Identify which cell holds the provided text, then report its (X, Y) central coordinate. 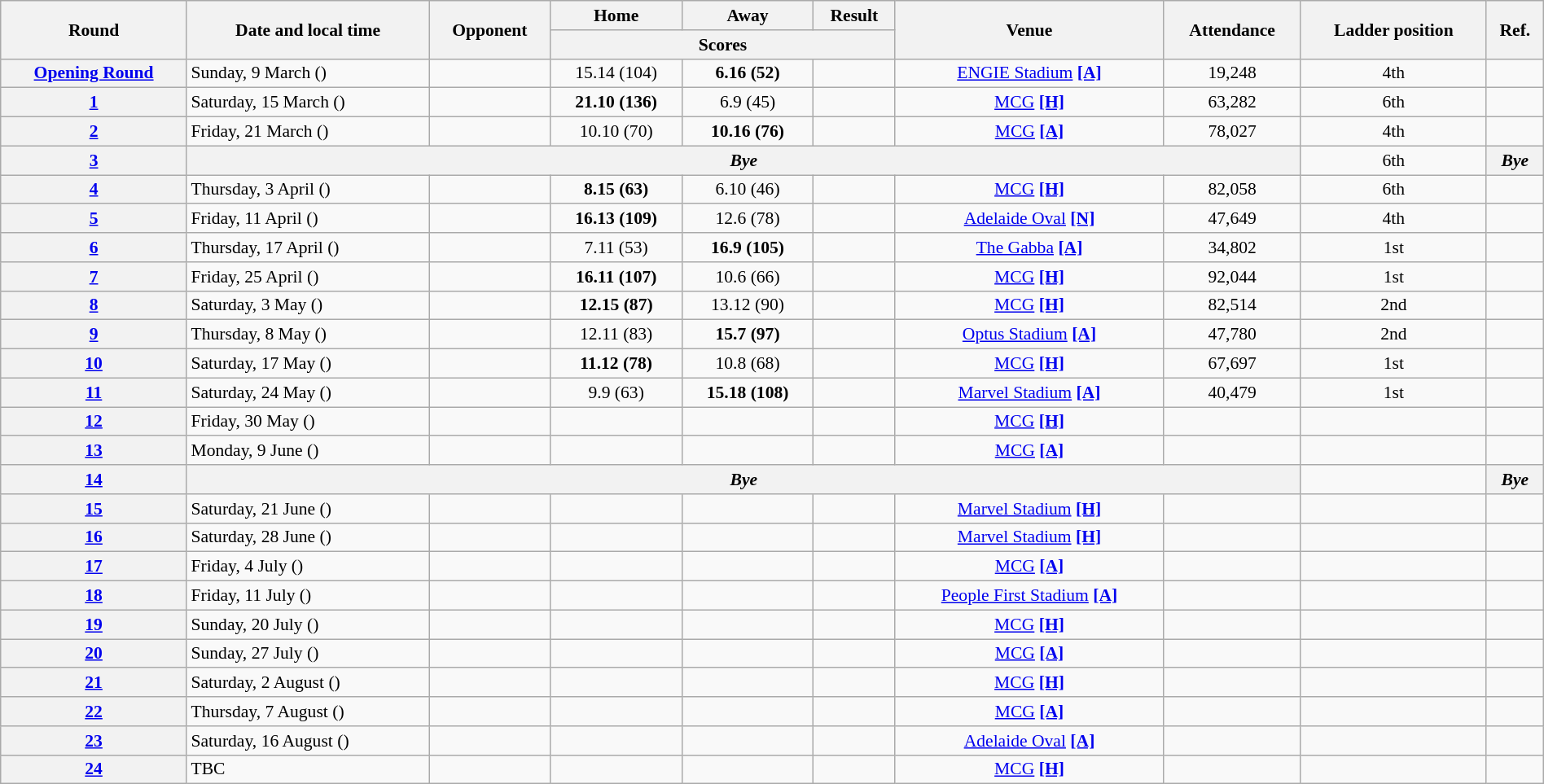
8.15 (63) (616, 190)
40,479 (1232, 392)
15.14 (104) (616, 73)
17 (94, 567)
10 (94, 364)
Friday, 4 July () (308, 567)
10.6 (66) (748, 277)
14 (94, 480)
20 (94, 654)
19,248 (1232, 73)
15.7 (97) (748, 335)
Thursday, 8 May () (308, 335)
47,649 (1232, 219)
10.8 (68) (748, 364)
4 (94, 190)
Friday, 21 March () (308, 132)
Optus Stadium [A] (1029, 335)
6.10 (46) (748, 190)
Marvel Stadium [A] (1029, 392)
9 (94, 335)
8 (94, 305)
Adelaide Oval [A] (1029, 741)
12.15 (87) (616, 305)
Round (94, 29)
Thursday, 17 April () (308, 247)
2 (94, 132)
92,044 (1232, 277)
18 (94, 596)
16.9 (105) (748, 247)
Friday, 30 May () (308, 422)
21 (94, 683)
Date and local time (308, 29)
67,697 (1232, 364)
78,027 (1232, 132)
Attendance (1232, 29)
Home (616, 15)
10.16 (76) (748, 132)
12 (94, 422)
6.16 (52) (748, 73)
Thursday, 7 August () (308, 712)
Monday, 9 June () (308, 451)
Saturday, 24 May () (308, 392)
82,514 (1232, 305)
11.12 (78) (616, 364)
16.13 (109) (616, 219)
Saturday, 3 May () (308, 305)
Sunday, 27 July () (308, 654)
Away (748, 15)
6 (94, 247)
10.10 (70) (616, 132)
Opening Round (94, 73)
Sunday, 9 March () (308, 73)
3 (94, 160)
47,780 (1232, 335)
23 (94, 741)
Result (854, 15)
7.11 (53) (616, 247)
Thursday, 3 April () (308, 190)
Saturday, 16 August () (308, 741)
Venue (1029, 29)
21.10 (136) (616, 103)
12.11 (83) (616, 335)
15 (94, 509)
Saturday, 17 May () (308, 364)
13 (94, 451)
Adelaide Oval [N] (1029, 219)
Saturday, 21 June () (308, 509)
TBC (308, 769)
Ladder position (1393, 29)
The Gabba [A] (1029, 247)
ENGIE Stadium [A] (1029, 73)
16.11 (107) (616, 277)
People First Stadium [A] (1029, 596)
13.12 (90) (748, 305)
19 (94, 624)
22 (94, 712)
15.18 (108) (748, 392)
Saturday, 2 August () (308, 683)
6.9 (45) (748, 103)
12.6 (78) (748, 219)
7 (94, 277)
Friday, 25 April () (308, 277)
11 (94, 392)
24 (94, 769)
Friday, 11 April () (308, 219)
Saturday, 15 March () (308, 103)
5 (94, 219)
63,282 (1232, 103)
16 (94, 537)
Friday, 11 July () (308, 596)
Saturday, 28 June () (308, 537)
Ref. (1515, 29)
Opponent (490, 29)
Sunday, 20 July () (308, 624)
Scores (723, 45)
34,802 (1232, 247)
9.9 (63) (616, 392)
82,058 (1232, 190)
1 (94, 103)
